Output the (X, Y) coordinate of the center of the cell containing the given text.  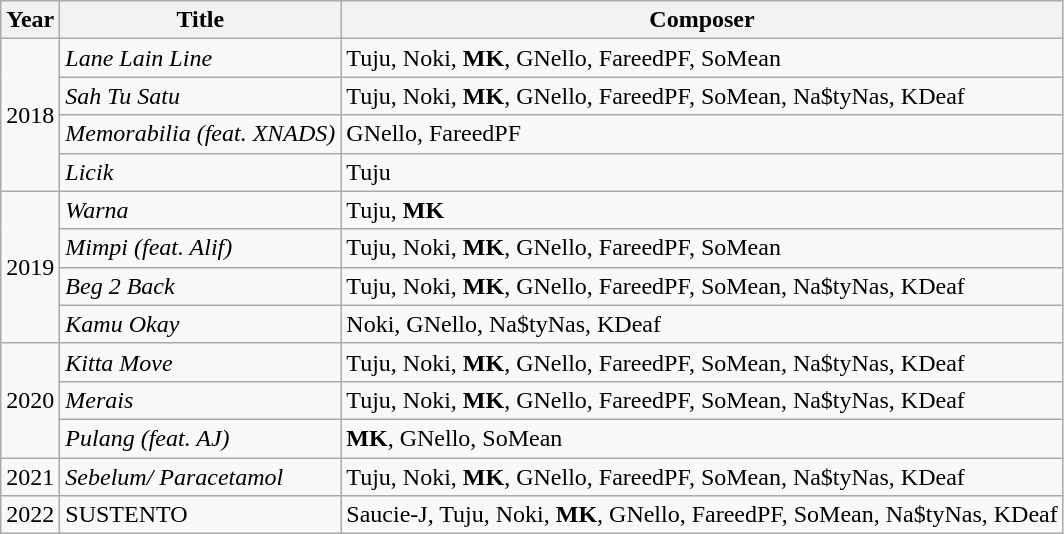
Merais (200, 400)
Mimpi (feat. Alif) (200, 248)
SUSTENTO (200, 515)
2019 (30, 267)
2022 (30, 515)
Sah Tu Satu (200, 96)
Composer (702, 20)
Kitta Move (200, 362)
GNello, FareedPF (702, 134)
Tuju, MK (702, 210)
Licik (200, 172)
Title (200, 20)
Noki, GNello, Na$tyNas, KDeaf (702, 324)
2018 (30, 115)
Memorabilia (feat. XNADS) (200, 134)
Pulang (feat. AJ) (200, 438)
Year (30, 20)
Lane Lain Line (200, 58)
Tuju (702, 172)
MK, GNello, SoMean (702, 438)
Sebelum/ Paracetamol (200, 477)
Warna (200, 210)
2020 (30, 400)
2021 (30, 477)
Kamu Okay (200, 324)
Beg 2 Back (200, 286)
Saucie-J, Tuju, Noki, MK, GNello, FareedPF, SoMean, Na$tyNas, KDeaf (702, 515)
